Provide the [x, y] coordinate of the cell's center where the given text is located.  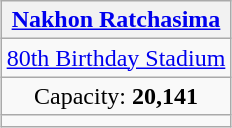
80th Birthday Stadium [116, 58]
Nakhon Ratchasima [116, 20]
Capacity: 20,141 [116, 96]
